Extract the [X, Y] coordinate from the center of the cell holding the provided text.  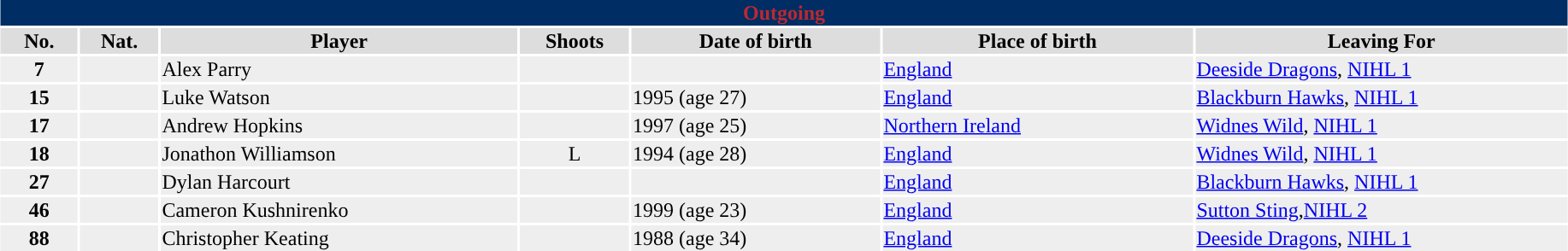
1995 (age 27) [755, 97]
Shoots [575, 41]
18 [39, 154]
1994 (age 28) [755, 154]
15 [39, 97]
Jonathon Williamson [339, 154]
Sutton Sting,NIHL 2 [1382, 210]
Outgoing [783, 13]
L [575, 154]
Place of birth [1038, 41]
Nat. [120, 41]
7 [39, 69]
88 [39, 238]
Dylan Harcourt [339, 182]
1997 (age 25) [755, 125]
Christopher Keating [339, 238]
Date of birth [755, 41]
46 [39, 210]
No. [39, 41]
Leaving For [1382, 41]
17 [39, 125]
Luke Watson [339, 97]
Northern Ireland [1038, 125]
Cameron Kushnirenko [339, 210]
1988 (age 34) [755, 238]
27 [39, 182]
Alex Parry [339, 69]
Andrew Hopkins [339, 125]
1999 (age 23) [755, 210]
Player [339, 41]
